Search for the cell housing the specified text and yield its [X, Y] center coordinate. 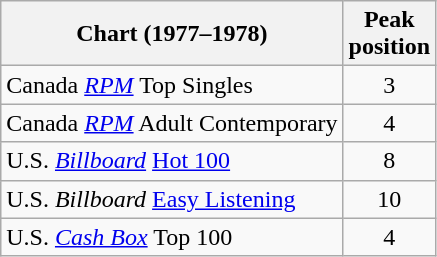
Canada RPM Adult Contemporary [172, 123]
Chart (1977–1978) [172, 34]
Canada RPM Top Singles [172, 85]
U.S. Cash Box Top 100 [172, 237]
Peakposition [389, 34]
3 [389, 85]
U.S. Billboard Hot 100 [172, 161]
10 [389, 199]
U.S. Billboard Easy Listening [172, 199]
8 [389, 161]
